Output the [X, Y] coordinate of the center of the cell containing the given text.  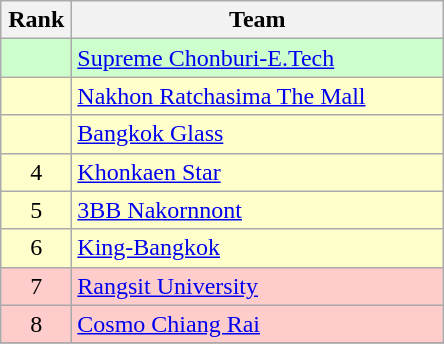
6 [36, 248]
7 [36, 286]
8 [36, 324]
Rangsit University [258, 286]
Rank [36, 20]
5 [36, 210]
Khonkaen Star [258, 172]
Supreme Chonburi-E.Tech [258, 58]
King-Bangkok [258, 248]
Cosmo Chiang Rai [258, 324]
Bangkok Glass [258, 134]
3BB Nakornnont [258, 210]
Team [258, 20]
4 [36, 172]
Nakhon Ratchasima The Mall [258, 96]
